Return [x, y] of the center of cell containing provided text 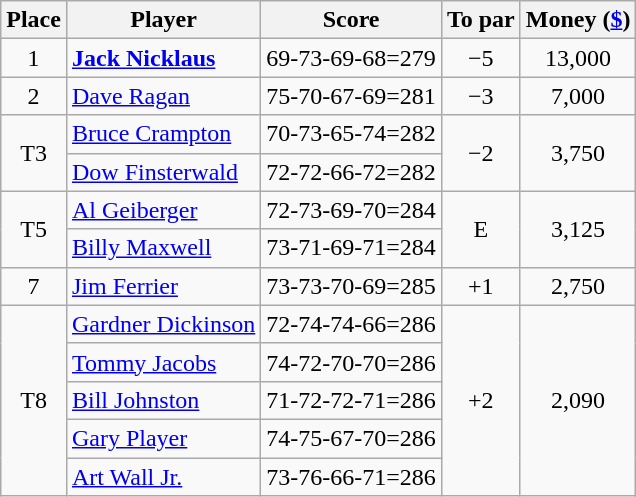
3,125 [578, 229]
Gardner Dickinson [163, 324]
73-73-70-69=285 [352, 286]
1 [34, 58]
Gary Player [163, 438]
Billy Maxwell [163, 248]
7,000 [578, 96]
Place [34, 20]
73-71-69-71=284 [352, 248]
72-73-69-70=284 [352, 210]
72-72-66-72=282 [352, 172]
Jack Nicklaus [163, 58]
2,750 [578, 286]
Jim Ferrier [163, 286]
E [480, 229]
3,750 [578, 153]
−2 [480, 153]
74-72-70-70=286 [352, 362]
+1 [480, 286]
T5 [34, 229]
69-73-69-68=279 [352, 58]
2,090 [578, 400]
T8 [34, 400]
Tommy Jacobs [163, 362]
T3 [34, 153]
2 [34, 96]
70-73-65-74=282 [352, 134]
75-70-67-69=281 [352, 96]
−5 [480, 58]
74-75-67-70=286 [352, 438]
Art Wall Jr. [163, 477]
Money ($) [578, 20]
To par [480, 20]
Player [163, 20]
Al Geiberger [163, 210]
+2 [480, 400]
Score [352, 20]
13,000 [578, 58]
Dave Ragan [163, 96]
−3 [480, 96]
7 [34, 286]
Dow Finsterwald [163, 172]
72-74-74-66=286 [352, 324]
71-72-72-71=286 [352, 400]
Bill Johnston [163, 400]
73-76-66-71=286 [352, 477]
Bruce Crampton [163, 134]
